Capture the cell that displays the provided text and extract its (x, y) central coordinate. 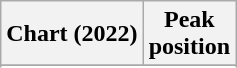
Chart (2022) (72, 34)
Peakposition (189, 34)
